Identify which cell holds the provided text, then report its [x, y] central coordinate. 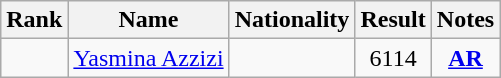
Yasmina Azzizi [148, 58]
Nationality [292, 20]
Result [393, 20]
Name [148, 20]
Notes [465, 20]
6114 [393, 58]
AR [465, 58]
Rank [34, 20]
